Identify which cell holds the provided text, then report its (x, y) central coordinate. 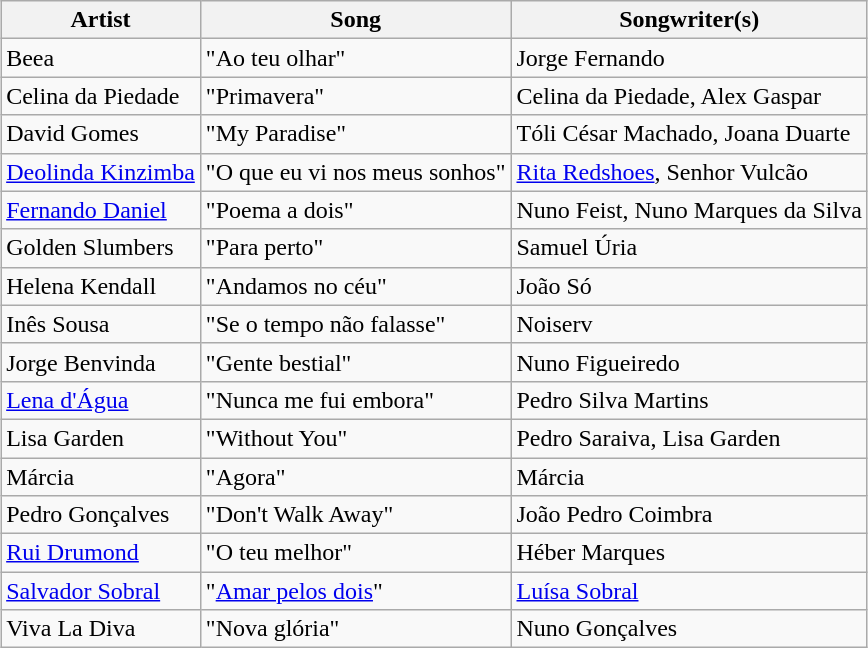
Pedro Saraiva, Lisa Garden (689, 438)
"O que eu vi nos meus sonhos" (356, 172)
David Gomes (101, 134)
João Pedro Coimbra (689, 515)
Fernando Daniel (101, 210)
"Se o tempo não falasse" (356, 324)
Salvador Sobral (101, 591)
Jorge Fernando (689, 58)
Pedro Gonçalves (101, 515)
Celina da Piedade, Alex Gaspar (689, 96)
Viva La Diva (101, 629)
Nuno Gonçalves (689, 629)
"Agora" (356, 477)
Nuno Figueiredo (689, 362)
Celina da Piedade (101, 96)
Luísa Sobral (689, 591)
Beea (101, 58)
Artist (101, 20)
Song (356, 20)
Nuno Feist, Nuno Marques da Silva (689, 210)
"Ao teu olhar" (356, 58)
Samuel Úria (689, 248)
"Don't Walk Away" (356, 515)
Lisa Garden (101, 438)
"Primavera" (356, 96)
Golden Slumbers (101, 248)
Inês Sousa (101, 324)
Songwriter(s) (689, 20)
João Só (689, 286)
"Nunca me fui embora" (356, 400)
Héber Marques (689, 553)
"Para perto" (356, 248)
"Poema a dois" (356, 210)
Rui Drumond (101, 553)
"My Paradise" (356, 134)
Lena d'Água (101, 400)
"Gente bestial" (356, 362)
Tóli César Machado, Joana Duarte (689, 134)
"Without You" (356, 438)
"Nova glória" (356, 629)
Noiserv (689, 324)
Helena Kendall (101, 286)
Rita Redshoes, Senhor Vulcão (689, 172)
"Amar pelos dois" (356, 591)
"Andamos no céu" (356, 286)
Deolinda Kinzimba (101, 172)
Jorge Benvinda (101, 362)
"O teu melhor" (356, 553)
Pedro Silva Martins (689, 400)
